For the text-containing cell, return its midpoint in (x, y) coordinate format. 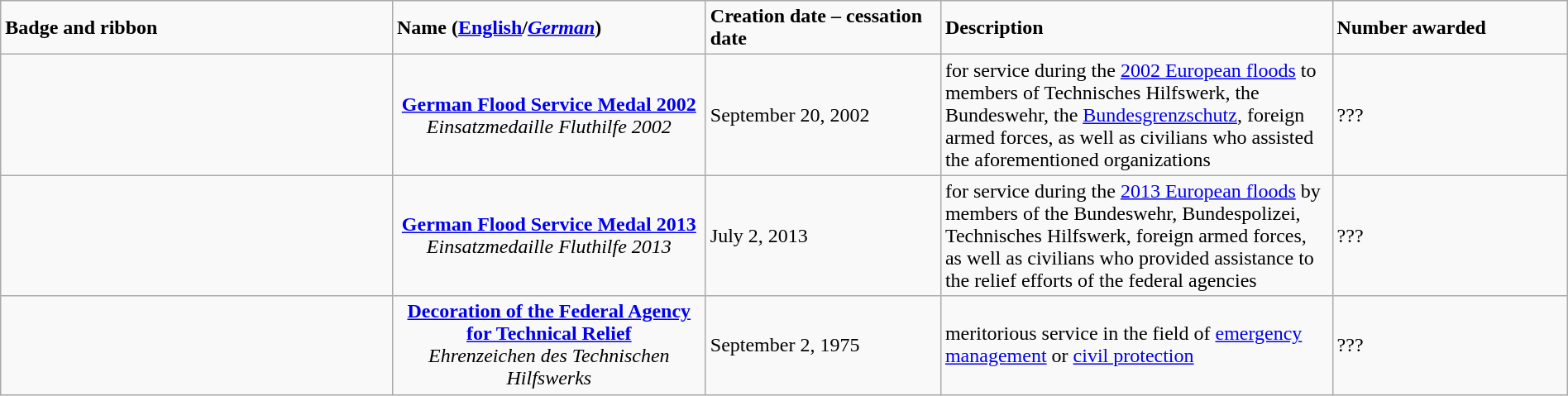
July 2, 2013 (823, 236)
September 20, 2002 (823, 115)
Decoration of the Federal Agency for Technical ReliefEhrenzeichen des Technischen Hilfswerks (549, 346)
Number awarded (1450, 28)
September 2, 1975 (823, 346)
Name (English/German) (549, 28)
Badge and ribbon (197, 28)
Description (1136, 28)
German Flood Service Medal 2002Einsatzmedaille Fluthilfe 2002 (549, 115)
meritorious service in the field of emergency management or civil protection (1136, 346)
German Flood Service Medal 2013Einsatzmedaille Fluthilfe 2013 (549, 236)
Creation date – cessation date (823, 28)
